Search for the cell housing the specified text and yield its [X, Y] center coordinate. 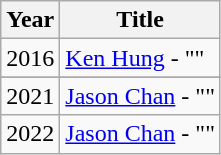
2022 [30, 134]
Ken Hung - "" [140, 58]
Year [30, 20]
2021 [30, 96]
Title [140, 20]
2016 [30, 58]
